Extract the [x, y] coordinate from the center of the cell holding the provided text.  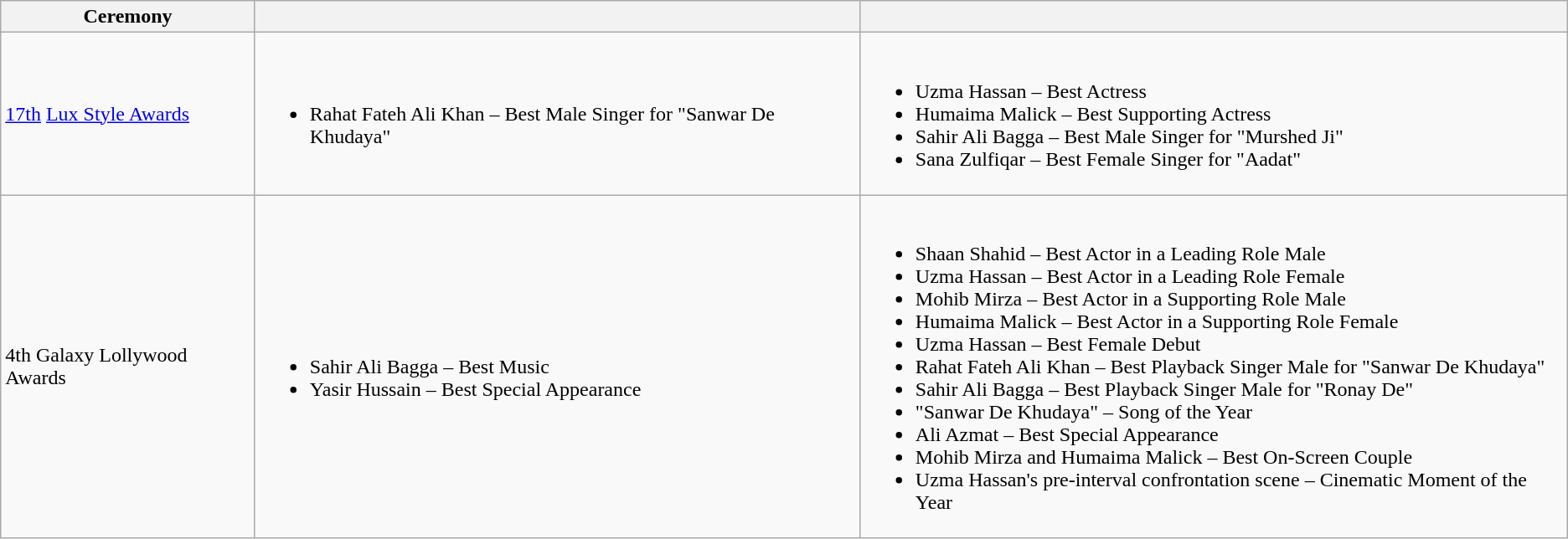
Ceremony [128, 17]
17th Lux Style Awards [128, 114]
4th Galaxy Lollywood Awards [128, 367]
Sahir Ali Bagga – Best MusicYasir Hussain – Best Special Appearance [558, 367]
Rahat Fateh Ali Khan – Best Male Singer for "Sanwar De Khudaya" [558, 114]
